Extract the (X, Y) coordinate from the center of the cell holding the provided text.  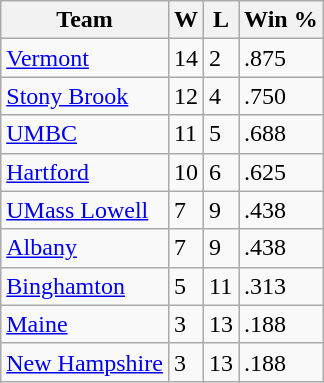
UMBC (85, 134)
Albany (85, 248)
10 (186, 172)
W (186, 20)
Hartford (85, 172)
.875 (282, 58)
12 (186, 96)
.625 (282, 172)
Vermont (85, 58)
6 (222, 172)
L (222, 20)
14 (186, 58)
.750 (282, 96)
New Hampshire (85, 362)
Team (85, 20)
UMass Lowell (85, 210)
Win % (282, 20)
Binghamton (85, 286)
.688 (282, 134)
.313 (282, 286)
4 (222, 96)
Stony Brook (85, 96)
Maine (85, 324)
2 (222, 58)
